Determine the [X, Y] coordinate at the center of the cell enclosing the given text.  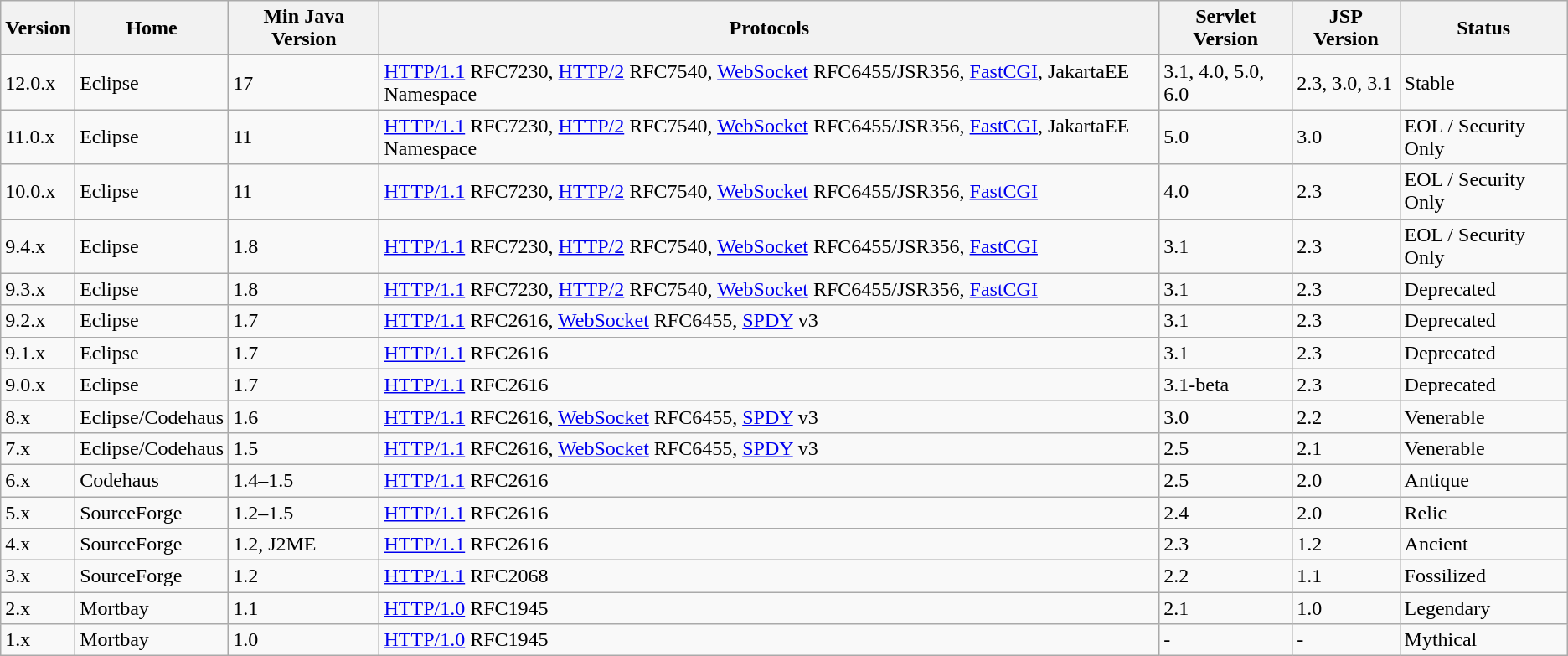
HTTP/1.1 RFC2068 [769, 576]
3.x [39, 576]
3.1, 4.0, 5.0, 6.0 [1226, 82]
5.0 [1226, 137]
1.5 [304, 448]
Ancient [1483, 545]
4.x [39, 545]
Fossilized [1483, 576]
Relic [1483, 512]
JSP Version [1346, 28]
1.x [39, 640]
Legendary [1483, 608]
Min Java Version [304, 28]
6.x [39, 480]
9.1.x [39, 353]
2.4 [1226, 512]
1.4–1.5 [304, 480]
Antique [1483, 480]
1.2, J2ME [304, 545]
Mythical [1483, 640]
9.4.x [39, 246]
Codehaus [152, 480]
17 [304, 82]
9.2.x [39, 321]
Home [152, 28]
8.x [39, 416]
9.3.x [39, 289]
12.0.x [39, 82]
10.0.x [39, 191]
4.0 [1226, 191]
1.6 [304, 416]
11.0.x [39, 137]
2.3, 3.0, 3.1 [1346, 82]
Servlet Version [1226, 28]
1.2–1.5 [304, 512]
9.0.x [39, 385]
Status [1483, 28]
5.x [39, 512]
Version [39, 28]
2.x [39, 608]
Stable [1483, 82]
Protocols [769, 28]
3.1-beta [1226, 385]
7.x [39, 448]
